Capture the cell that displays the provided text and extract its [X, Y] central coordinate. 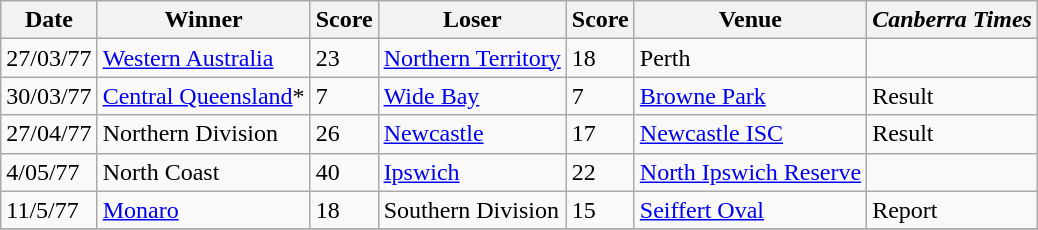
Perth [750, 58]
27/04/77 [49, 134]
Winner [204, 20]
Western Australia [204, 58]
15 [600, 210]
40 [344, 172]
27/03/77 [49, 58]
Loser [472, 20]
Browne Park [750, 96]
11/5/77 [49, 210]
Date [49, 20]
Monaro [204, 210]
22 [600, 172]
North Coast [204, 172]
Wide Bay [472, 96]
Newcastle [472, 134]
Southern Division [472, 210]
4/05/77 [49, 172]
26 [344, 134]
Seiffert Oval [750, 210]
17 [600, 134]
Central Queensland* [204, 96]
Newcastle ISC [750, 134]
23 [344, 58]
Report [952, 210]
North Ipswich Reserve [750, 172]
30/03/77 [49, 96]
Ipswich [472, 172]
Venue [750, 20]
Canberra Times [952, 20]
Northern Territory [472, 58]
Northern Division [204, 134]
